Extract the [x, y] coordinate from the center of the cell holding the provided text.  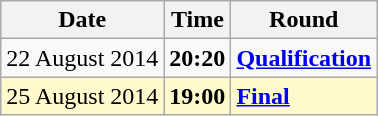
Final [304, 96]
Qualification [304, 58]
Time [198, 20]
Round [304, 20]
Date [82, 20]
20:20 [198, 58]
22 August 2014 [82, 58]
25 August 2014 [82, 96]
19:00 [198, 96]
